Pinpoint the cell where the given text exists, returning its [X, Y] midpoint coordinate. 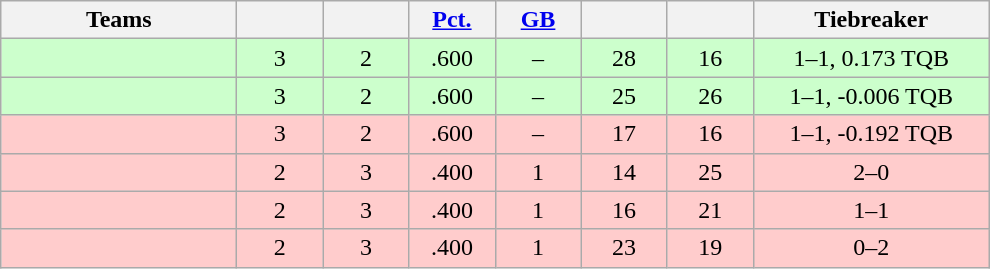
26 [710, 96]
Tiebreaker [871, 20]
2–0 [871, 172]
Pct. [452, 20]
Teams [119, 20]
1–1 [871, 210]
23 [624, 248]
1–1, -0.192 TQB [871, 134]
28 [624, 58]
1–1, 0.173 TQB [871, 58]
14 [624, 172]
0–2 [871, 248]
17 [624, 134]
21 [710, 210]
1–1, -0.006 TQB [871, 96]
GB [538, 20]
19 [710, 248]
